Provide the [x, y] coordinate of the cell's center where the given text is located.  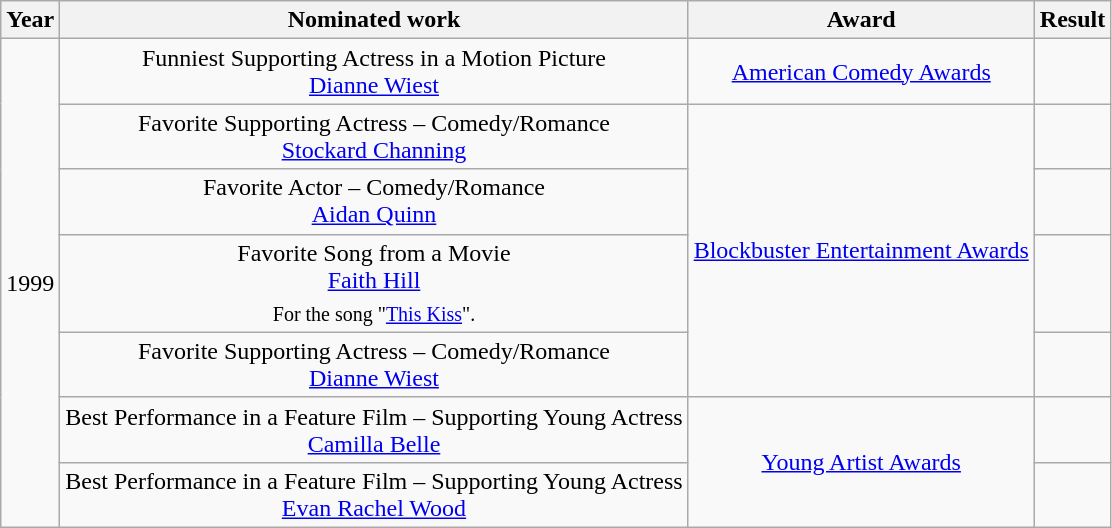
Best Performance in a Feature Film – Supporting Young Actress Camilla Belle [374, 430]
Favorite Actor – Comedy/Romance Aidan Quinn [374, 202]
Favorite Song from a Movie Faith Hill For the song "This Kiss". [374, 283]
Blockbuster Entertainment Awards [861, 251]
Young Artist Awards [861, 462]
Award [861, 20]
Nominated work [374, 20]
Year [30, 20]
1999 [30, 284]
Funniest Supporting Actress in a Motion Picture Dianne Wiest [374, 72]
Best Performance in a Feature Film – Supporting Young Actress Evan Rachel Wood [374, 494]
Favorite Supporting Actress – Comedy/Romance Stockard Channing [374, 136]
Favorite Supporting Actress – Comedy/Romance Dianne Wiest [374, 364]
American Comedy Awards [861, 72]
Result [1072, 20]
